Provide the [X, Y] coordinate of the cell's center where the given text is located.  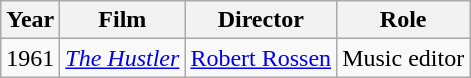
Robert Rossen [261, 58]
Director [261, 20]
Role [404, 20]
Year [30, 20]
Film [122, 20]
Music editor [404, 58]
The Hustler [122, 58]
1961 [30, 58]
